Detect which cell encompasses the target text, then output its (x, y) center coordinate. 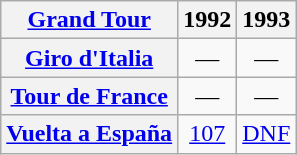
DNF (266, 134)
Grand Tour (90, 20)
107 (208, 134)
Tour de France (90, 96)
Giro d'Italia (90, 58)
1993 (266, 20)
Vuelta a España (90, 134)
1992 (208, 20)
